Provide the [x, y] coordinate of the cell's center where the given text is located.  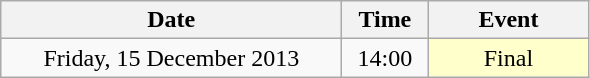
Event [508, 20]
14:00 [385, 58]
Date [172, 20]
Final [508, 58]
Time [385, 20]
Friday, 15 December 2013 [172, 58]
